For the text-containing cell, return its midpoint in [x, y] coordinate format. 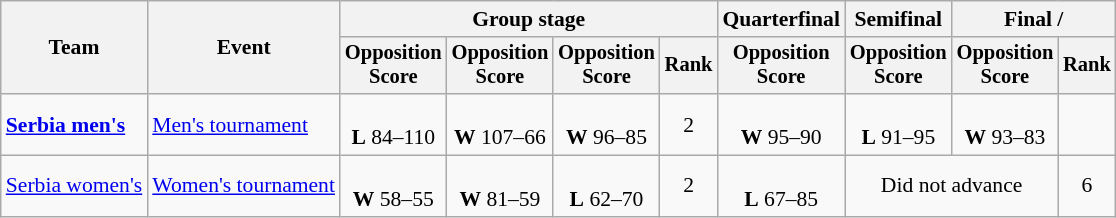
Semifinal [898, 19]
L 62–70 [606, 186]
6 [1087, 186]
L 67–85 [781, 186]
W 81–59 [500, 186]
Serbia women's [74, 186]
Team [74, 48]
W 107–66 [500, 124]
Men's tournament [244, 124]
Final / [1034, 19]
Quarterfinal [781, 19]
W 58–55 [394, 186]
Group stage [528, 19]
Did not advance [952, 186]
W 95–90 [781, 124]
W 96–85 [606, 124]
Event [244, 48]
W 93–83 [1006, 124]
Serbia men's [74, 124]
L 91–95 [898, 124]
Women's tournament [244, 186]
L 84–110 [394, 124]
